Output the [X, Y] coordinate of the center of the cell containing the given text.  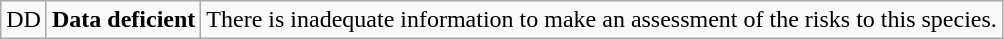
There is inadequate information to make an assessment of the risks to this species. [602, 20]
Data deficient [123, 20]
DD [24, 20]
